Identify which cell holds the provided text, then report its [X, Y] central coordinate. 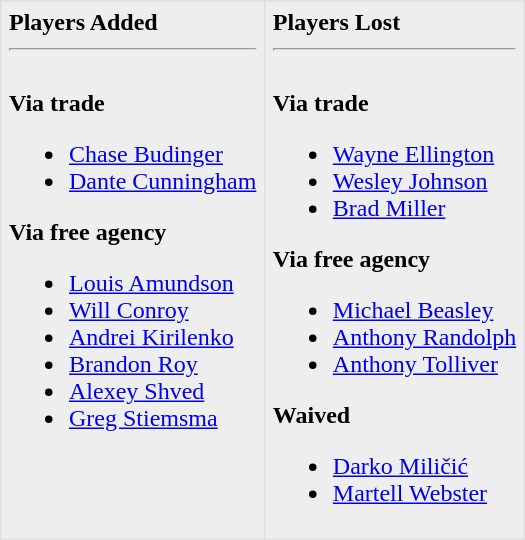
Players Added Via tradeChase BudingerDante CunninghamVia free agencyLouis AmundsonWill ConroyAndrei KirilenkoBrandon RoyAlexey ShvedGreg Stiemsma [133, 270]
